Scan for the cell matching the given text and deliver its (x, y) coordinate at center. 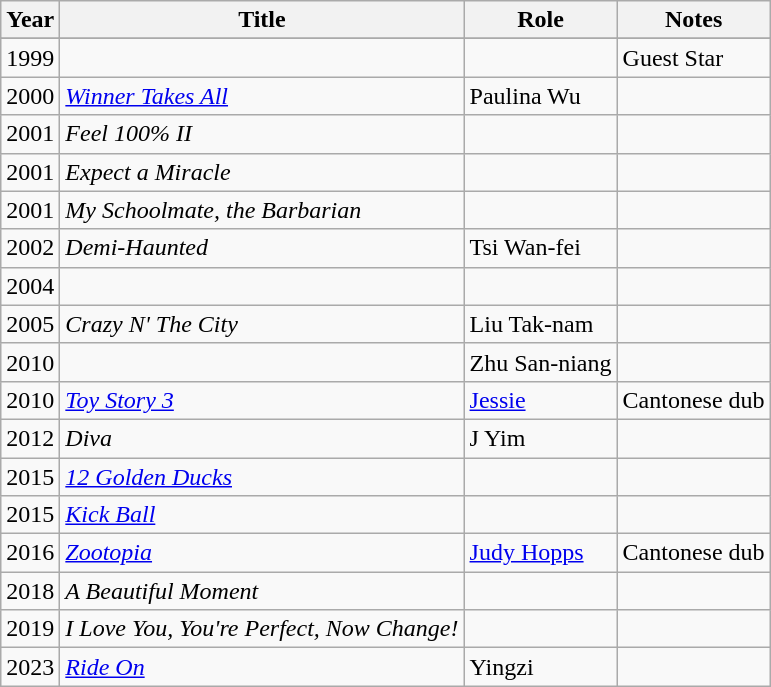
2005 (30, 324)
Title (262, 20)
Ride On (262, 667)
Winner Takes All (262, 96)
Feel 100% II (262, 134)
Expect a Miracle (262, 172)
I Love You, You're Perfect, Now Change! (262, 629)
Toy Story 3 (262, 400)
2023 (30, 667)
J Yim (540, 438)
Tsi Wan-fei (540, 248)
Liu Tak-nam (540, 324)
2019 (30, 629)
Guest Star (694, 58)
2000 (30, 96)
Diva (262, 438)
Jessie (540, 400)
Yingzi (540, 667)
12 Golden Ducks (262, 477)
My Schoolmate, the Barbarian (262, 210)
2004 (30, 286)
2016 (30, 553)
Zootopia (262, 553)
Year (30, 20)
A Beautiful Moment (262, 591)
Paulina Wu (540, 96)
Notes (694, 20)
2018 (30, 591)
Judy Hopps (540, 553)
2002 (30, 248)
Crazy N' The City (262, 324)
Role (540, 20)
2012 (30, 438)
Demi-Haunted (262, 248)
Zhu San-niang (540, 362)
Kick Ball (262, 515)
1999 (30, 58)
